Locate the cell with the specified text and output its [x, y] center coordinate. 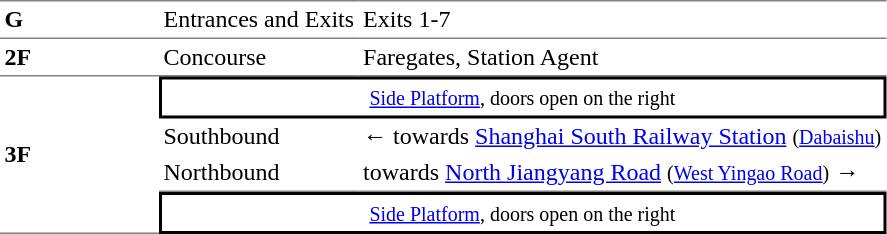
Entrances and Exits [259, 20]
← towards Shanghai South Railway Station (Dabaishu) [622, 136]
Exits 1-7 [622, 20]
Concourse [259, 58]
G [80, 20]
2F [80, 58]
Southbound [259, 136]
3F [80, 155]
Northbound [259, 173]
towards North Jiangyang Road (West Yingao Road) → [622, 173]
Faregates, Station Agent [622, 58]
